Identify which cell holds the provided text, then report its [x, y] central coordinate. 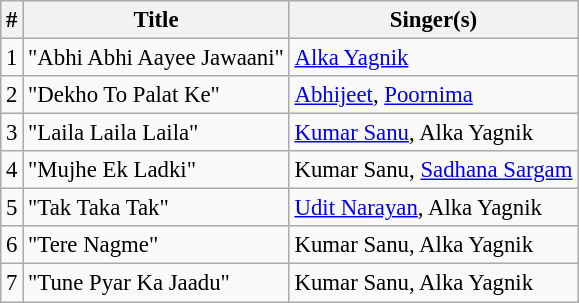
1 [12, 58]
4 [12, 170]
"Tune Pyar Ka Jaadu" [156, 283]
Udit Narayan, Alka Yagnik [434, 208]
# [12, 20]
"Laila Laila Laila" [156, 133]
5 [12, 208]
6 [12, 245]
2 [12, 95]
Singer(s) [434, 20]
Title [156, 20]
Abhijeet, Poornima [434, 95]
3 [12, 133]
"Tere Nagme" [156, 245]
Kumar Sanu, Sadhana Sargam [434, 170]
"Abhi Abhi Aayee Jawaani" [156, 58]
"Tak Taka Tak" [156, 208]
"Mujhe Ek Ladki" [156, 170]
"Dekho To Palat Ke" [156, 95]
7 [12, 283]
Alka Yagnik [434, 58]
